Identify which cell holds the provided text, then report its (x, y) central coordinate. 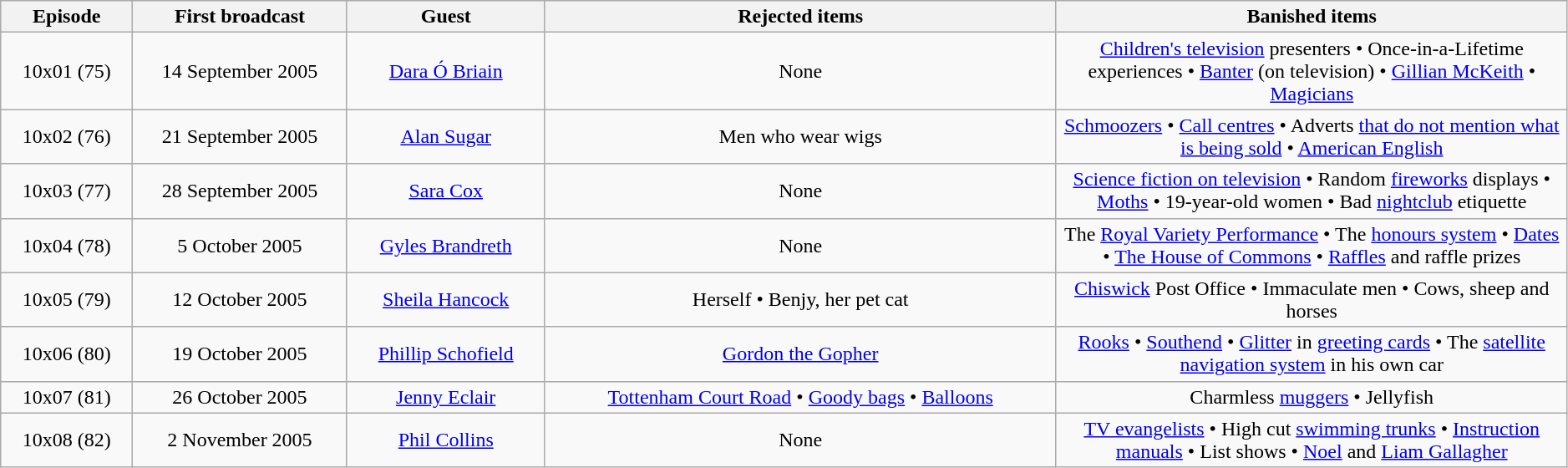
28 September 2005 (241, 191)
Gyles Brandreth (446, 246)
Jenny Eclair (446, 397)
TV evangelists • High cut swimming trunks • Instruction manuals • List shows • Noel and Liam Gallagher (1312, 440)
Episode (67, 17)
Rejected items (800, 17)
Schmoozers • Call centres • Adverts that do not mention what is being sold • American English (1312, 137)
Guest (446, 17)
Phillip Schofield (446, 354)
Gordon the Gopher (800, 354)
Chiswick Post Office • Immaculate men • Cows, sheep and horses (1312, 299)
21 September 2005 (241, 137)
Rooks • Southend • Glitter in greeting cards • The satellite navigation system in his own car (1312, 354)
Phil Collins (446, 440)
Men who wear wigs (800, 137)
5 October 2005 (241, 246)
10x08 (82) (67, 440)
10x01 (75) (67, 71)
Tottenham Court Road • Goody bags • Balloons (800, 397)
Children's television presenters • Once-in-a-Lifetime experiences • Banter (on television) • Gillian McKeith • Magicians (1312, 71)
Herself • Benjy, her pet cat (800, 299)
10x04 (78) (67, 246)
2 November 2005 (241, 440)
Alan Sugar (446, 137)
10x05 (79) (67, 299)
10x06 (80) (67, 354)
10x03 (77) (67, 191)
14 September 2005 (241, 71)
10x07 (81) (67, 397)
Charmless muggers • Jellyfish (1312, 397)
Banished items (1312, 17)
First broadcast (241, 17)
Dara Ó Briain (446, 71)
Sheila Hancock (446, 299)
Science fiction on television • Random fireworks displays • Moths • 19-year-old women • Bad nightclub etiquette (1312, 191)
12 October 2005 (241, 299)
26 October 2005 (241, 397)
The Royal Variety Performance • The honours system • Dates • The House of Commons • Raffles and raffle prizes (1312, 246)
19 October 2005 (241, 354)
10x02 (76) (67, 137)
Sara Cox (446, 191)
